Return the [x, y] coordinate for the center point of the cell that contains the specified text.  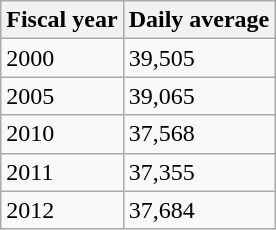
37,684 [199, 210]
39,505 [199, 58]
2012 [62, 210]
2000 [62, 58]
2005 [62, 96]
Daily average [199, 20]
2010 [62, 134]
37,568 [199, 134]
Fiscal year [62, 20]
37,355 [199, 172]
2011 [62, 172]
39,065 [199, 96]
